Return the [x, y] coordinate for the center point of the cell that contains the specified text.  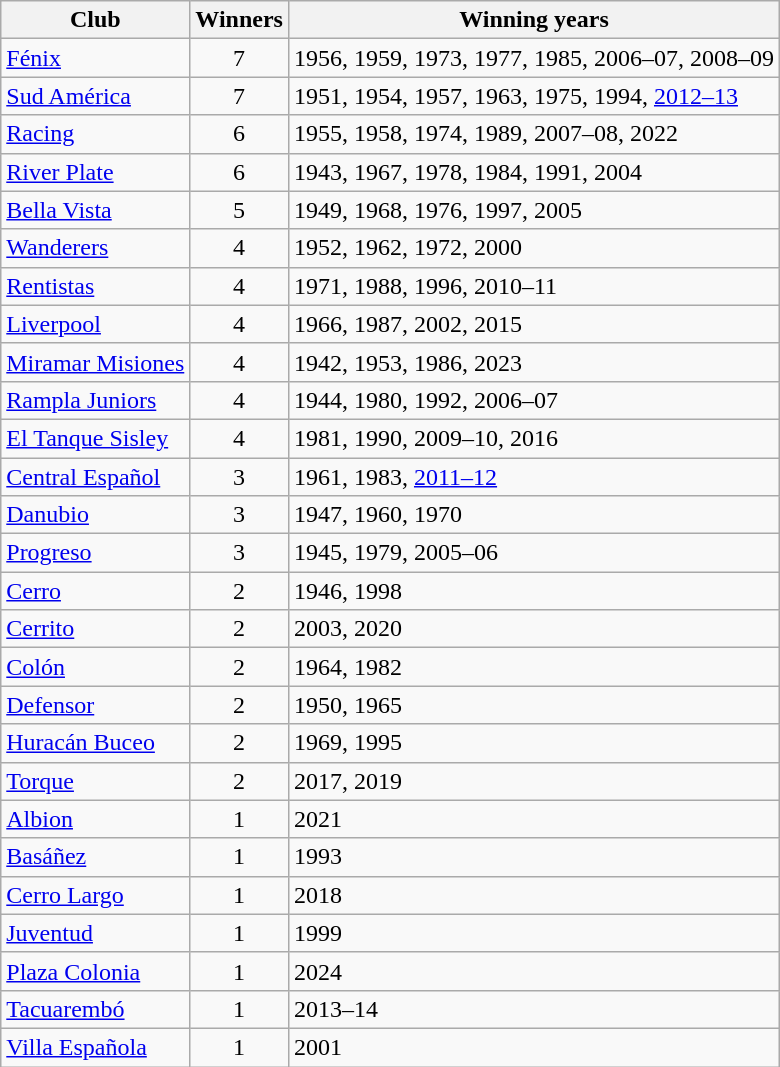
Winning years [534, 20]
El Tanque Sisley [96, 438]
2013–14 [534, 1009]
Villa Española [96, 1047]
Danubio [96, 515]
Defensor [96, 705]
Plaza Colonia [96, 971]
1999 [534, 933]
1956, 1959, 1973, 1977, 1985, 2006–07, 2008–09 [534, 58]
Rampla Juniors [96, 400]
Colón [96, 667]
1942, 1953, 1986, 2023 [534, 362]
Progreso [96, 553]
2018 [534, 895]
1955, 1958, 1974, 1989, 2007–08, 2022 [534, 134]
2001 [534, 1047]
2024 [534, 971]
Racing [96, 134]
Tacuarembó [96, 1009]
Fénix [96, 58]
Basáñez [96, 857]
Cerro [96, 591]
Liverpool [96, 324]
1946, 1998 [534, 591]
2021 [534, 819]
Albion [96, 819]
Winners [240, 20]
1949, 1968, 1976, 1997, 2005 [534, 210]
River Plate [96, 172]
Club [96, 20]
Sud América [96, 96]
Wanderers [96, 248]
1951, 1954, 1957, 1963, 1975, 1994, 2012–13 [534, 96]
1971, 1988, 1996, 2010–11 [534, 286]
1945, 1979, 2005–06 [534, 553]
1950, 1965 [534, 705]
1993 [534, 857]
1966, 1987, 2002, 2015 [534, 324]
2003, 2020 [534, 629]
1964, 1982 [534, 667]
Central Español [96, 477]
Cerrito [96, 629]
1969, 1995 [534, 743]
Rentistas [96, 286]
1961, 1983, 2011–12 [534, 477]
5 [240, 210]
1944, 1980, 1992, 2006–07 [534, 400]
Juventud [96, 933]
Cerro Largo [96, 895]
1981, 1990, 2009–10, 2016 [534, 438]
Miramar Misiones [96, 362]
Torque [96, 781]
1947, 1960, 1970 [534, 515]
Bella Vista [96, 210]
1943, 1967, 1978, 1984, 1991, 2004 [534, 172]
Huracán Buceo [96, 743]
2017, 2019 [534, 781]
1952, 1962, 1972, 2000 [534, 248]
